Provide the [x, y] coordinate of the cell's center where the given text is located.  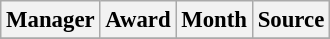
Source [290, 20]
Month [214, 20]
Manager [50, 20]
Award [138, 20]
